Locate the cell with the specified text and output its (X, Y) center coordinate. 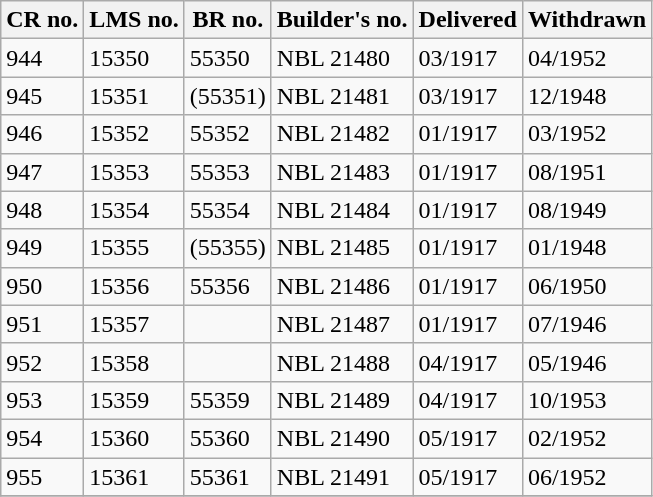
Builder's no. (342, 20)
944 (42, 58)
951 (42, 324)
15352 (134, 134)
55353 (228, 172)
55352 (228, 134)
NBL 21489 (342, 400)
948 (42, 210)
(55351) (228, 96)
15357 (134, 324)
06/1952 (586, 477)
NBL 21480 (342, 58)
NBL 21485 (342, 248)
08/1949 (586, 210)
55356 (228, 286)
NBL 21482 (342, 134)
15361 (134, 477)
15354 (134, 210)
10/1953 (586, 400)
02/1952 (586, 438)
945 (42, 96)
55354 (228, 210)
NBL 21487 (342, 324)
BR no. (228, 20)
Delivered (468, 20)
05/1946 (586, 362)
15350 (134, 58)
06/1950 (586, 286)
15358 (134, 362)
55361 (228, 477)
15360 (134, 438)
04/1952 (586, 58)
15359 (134, 400)
08/1951 (586, 172)
NBL 21481 (342, 96)
07/1946 (586, 324)
(55355) (228, 248)
955 (42, 477)
NBL 21483 (342, 172)
15356 (134, 286)
55360 (228, 438)
55359 (228, 400)
NBL 21490 (342, 438)
03/1952 (586, 134)
LMS no. (134, 20)
947 (42, 172)
946 (42, 134)
954 (42, 438)
NBL 21488 (342, 362)
15353 (134, 172)
953 (42, 400)
NBL 21484 (342, 210)
NBL 21486 (342, 286)
952 (42, 362)
15355 (134, 248)
NBL 21491 (342, 477)
949 (42, 248)
55350 (228, 58)
15351 (134, 96)
12/1948 (586, 96)
950 (42, 286)
Withdrawn (586, 20)
CR no. (42, 20)
01/1948 (586, 248)
